Scan for the cell matching the given text and deliver its (x, y) coordinate at center. 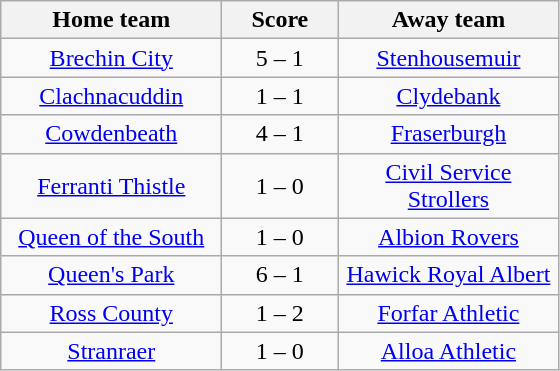
Score (280, 20)
1 – 2 (280, 313)
Forfar Athletic (448, 313)
Ferranti Thistle (112, 186)
Brechin City (112, 58)
Stenhousemuir (448, 58)
Away team (448, 20)
1 – 1 (280, 96)
Fraserburgh (448, 134)
6 – 1 (280, 275)
Queen of the South (112, 237)
Albion Rovers (448, 237)
Hawick Royal Albert (448, 275)
Ross County (112, 313)
Queen's Park (112, 275)
Cowdenbeath (112, 134)
Clydebank (448, 96)
Civil Service Strollers (448, 186)
Home team (112, 20)
4 – 1 (280, 134)
5 – 1 (280, 58)
Stranraer (112, 351)
Clachnacuddin (112, 96)
Alloa Athletic (448, 351)
